Detect which cell encompasses the target text, then output its [X, Y] center coordinate. 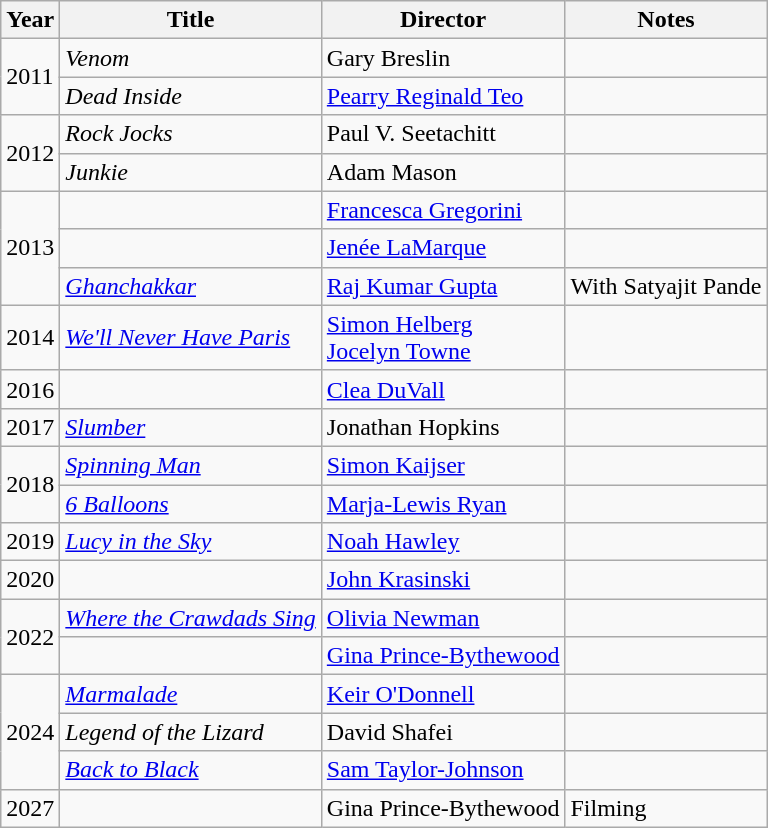
Gary Breslin [443, 58]
Olivia Newman [443, 618]
Rock Jocks [190, 134]
Marmalade [190, 694]
With Satyajit Pande [666, 286]
Where the Crawdads Sing [190, 618]
Dead Inside [190, 96]
2011 [30, 77]
Paul V. Seetachitt [443, 134]
Ghanchakkar [190, 286]
Simon Kaijser [443, 465]
Pearry Reginald Teo [443, 96]
2018 [30, 484]
Clea DuVall [443, 389]
Junkie [190, 172]
Title [190, 20]
2019 [30, 542]
Director [443, 20]
2012 [30, 153]
2017 [30, 427]
2024 [30, 732]
Filming [666, 808]
2014 [30, 338]
Adam Mason [443, 172]
2020 [30, 580]
6 Balloons [190, 503]
Lucy in the Sky [190, 542]
Venom [190, 58]
2016 [30, 389]
Noah Hawley [443, 542]
We'll Never Have Paris [190, 338]
Francesca Gregorini [443, 210]
Notes [666, 20]
John Krasinski [443, 580]
Legend of the Lizard [190, 732]
David Shafei [443, 732]
Simon HelbergJocelyn Towne [443, 338]
Spinning Man [190, 465]
Slumber [190, 427]
Raj Kumar Gupta [443, 286]
2013 [30, 248]
Jonathan Hopkins [443, 427]
Jenée LaMarque [443, 248]
2027 [30, 808]
Year [30, 20]
Back to Black [190, 770]
Sam Taylor-Johnson [443, 770]
Marja-Lewis Ryan [443, 503]
Keir O'Donnell [443, 694]
2022 [30, 637]
